Determine the (x, y) coordinate at the center of the cell enclosing the given text.  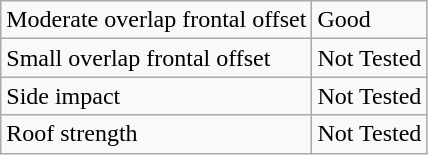
Roof strength (156, 134)
Moderate overlap frontal offset (156, 20)
Good (370, 20)
Side impact (156, 96)
Small overlap frontal offset (156, 58)
